Extract the (x, y) coordinate from the center of the cell holding the provided text.  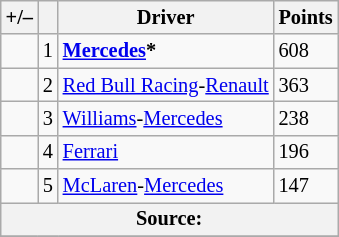
3 (48, 118)
Red Bull Racing-Renault (166, 85)
Source: (170, 219)
Points (306, 17)
Mercedes* (166, 51)
363 (306, 85)
Williams-Mercedes (166, 118)
238 (306, 118)
1 (48, 51)
2 (48, 85)
+/– (20, 17)
4 (48, 152)
Driver (166, 17)
Ferrari (166, 152)
147 (306, 186)
196 (306, 152)
5 (48, 186)
608 (306, 51)
McLaren-Mercedes (166, 186)
